Locate the cell with the specified text and output its [X, Y] center coordinate. 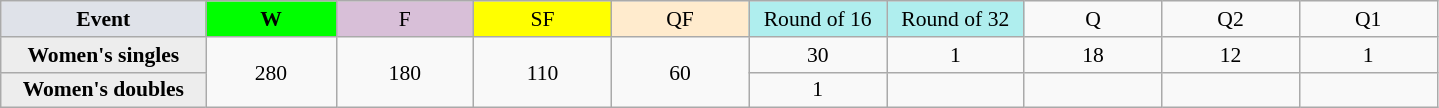
Round of 32 [955, 19]
Round of 16 [818, 19]
Women's doubles [104, 90]
QF [680, 19]
18 [1093, 55]
180 [405, 72]
60 [680, 72]
110 [543, 72]
Q1 [1368, 19]
Women's singles [104, 55]
12 [1231, 55]
Event [104, 19]
30 [818, 55]
Q [1093, 19]
F [405, 19]
SF [543, 19]
Q2 [1231, 19]
280 [271, 72]
W [271, 19]
